Return the [X, Y] coordinate for the center point of the cell that contains the specified text.  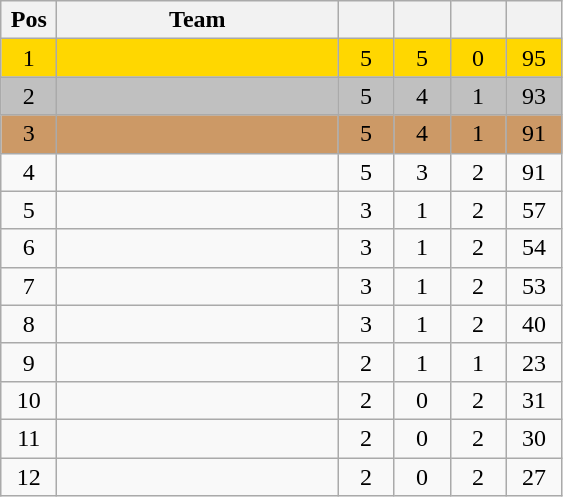
54 [534, 248]
93 [534, 96]
11 [29, 438]
10 [29, 400]
40 [534, 324]
57 [534, 210]
Pos [29, 20]
6 [29, 248]
53 [534, 286]
31 [534, 400]
95 [534, 58]
7 [29, 286]
30 [534, 438]
23 [534, 362]
27 [534, 477]
9 [29, 362]
12 [29, 477]
Team [198, 20]
8 [29, 324]
